Return (x, y) of the center of cell containing provided text 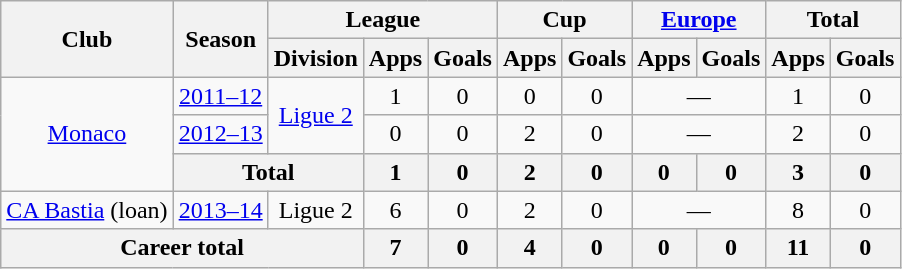
Season (220, 39)
11 (798, 248)
Monaco (87, 134)
2011–12 (220, 96)
2012–13 (220, 134)
Career total (182, 248)
7 (395, 248)
Cup (564, 20)
6 (395, 210)
4 (529, 248)
CA Bastia (loan) (87, 210)
8 (798, 210)
2013–14 (220, 210)
Europe (699, 20)
3 (798, 172)
Club (87, 39)
Division (316, 58)
League (382, 20)
